Detect which cell encompasses the target text, then output its [x, y] center coordinate. 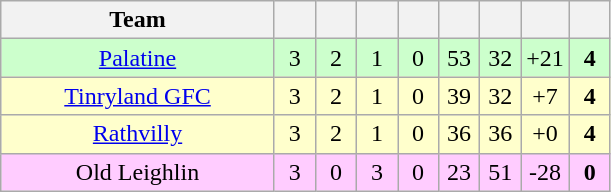
53 [460, 58]
+21 [546, 58]
51 [500, 172]
23 [460, 172]
Rathvilly [138, 134]
-28 [546, 172]
+0 [546, 134]
Old Leighlin [138, 172]
Team [138, 20]
+7 [546, 96]
Palatine [138, 58]
Tinryland GFC [138, 96]
39 [460, 96]
